Detect which cell encompasses the target text, then output its (x, y) center coordinate. 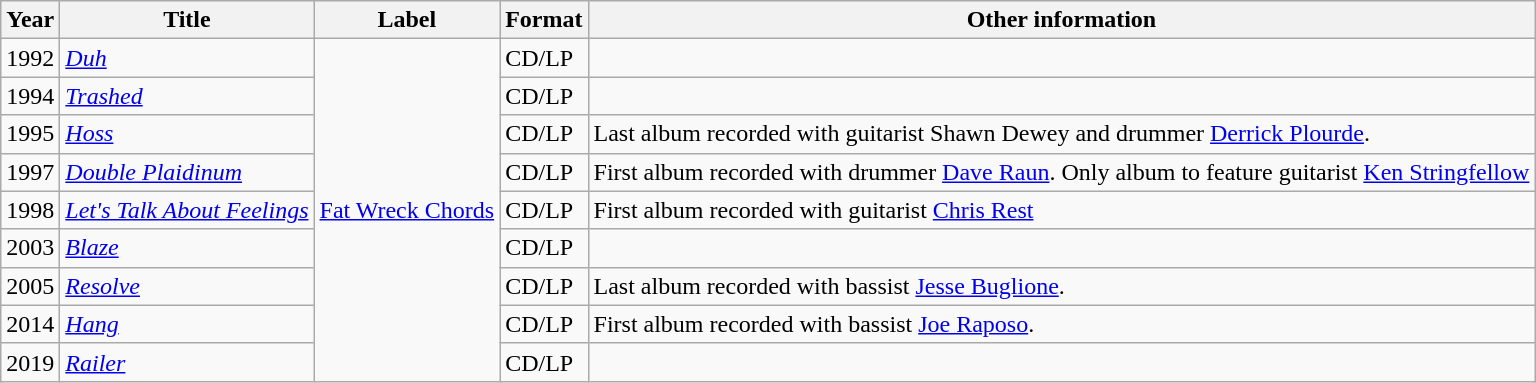
2005 (30, 286)
2003 (30, 248)
1994 (30, 96)
1998 (30, 210)
First album recorded with guitarist Chris Rest (1062, 210)
2019 (30, 362)
1992 (30, 58)
2014 (30, 324)
Trashed (187, 96)
Year (30, 20)
Label (407, 20)
Format (544, 20)
Other information (1062, 20)
First album recorded with bassist Joe Raposo. (1062, 324)
Hoss (187, 134)
Railer (187, 362)
Duh (187, 58)
Double Plaidinum (187, 172)
Blaze (187, 248)
Last album recorded with bassist Jesse Buglione. (1062, 286)
First album recorded with drummer Dave Raun. Only album to feature guitarist Ken Stringfellow (1062, 172)
Title (187, 20)
1995 (30, 134)
Fat Wreck Chords (407, 210)
Hang (187, 324)
Resolve (187, 286)
Let's Talk About Feelings (187, 210)
1997 (30, 172)
Last album recorded with guitarist Shawn Dewey and drummer Derrick Plourde. (1062, 134)
